Detect which cell encompasses the target text, then output its [x, y] center coordinate. 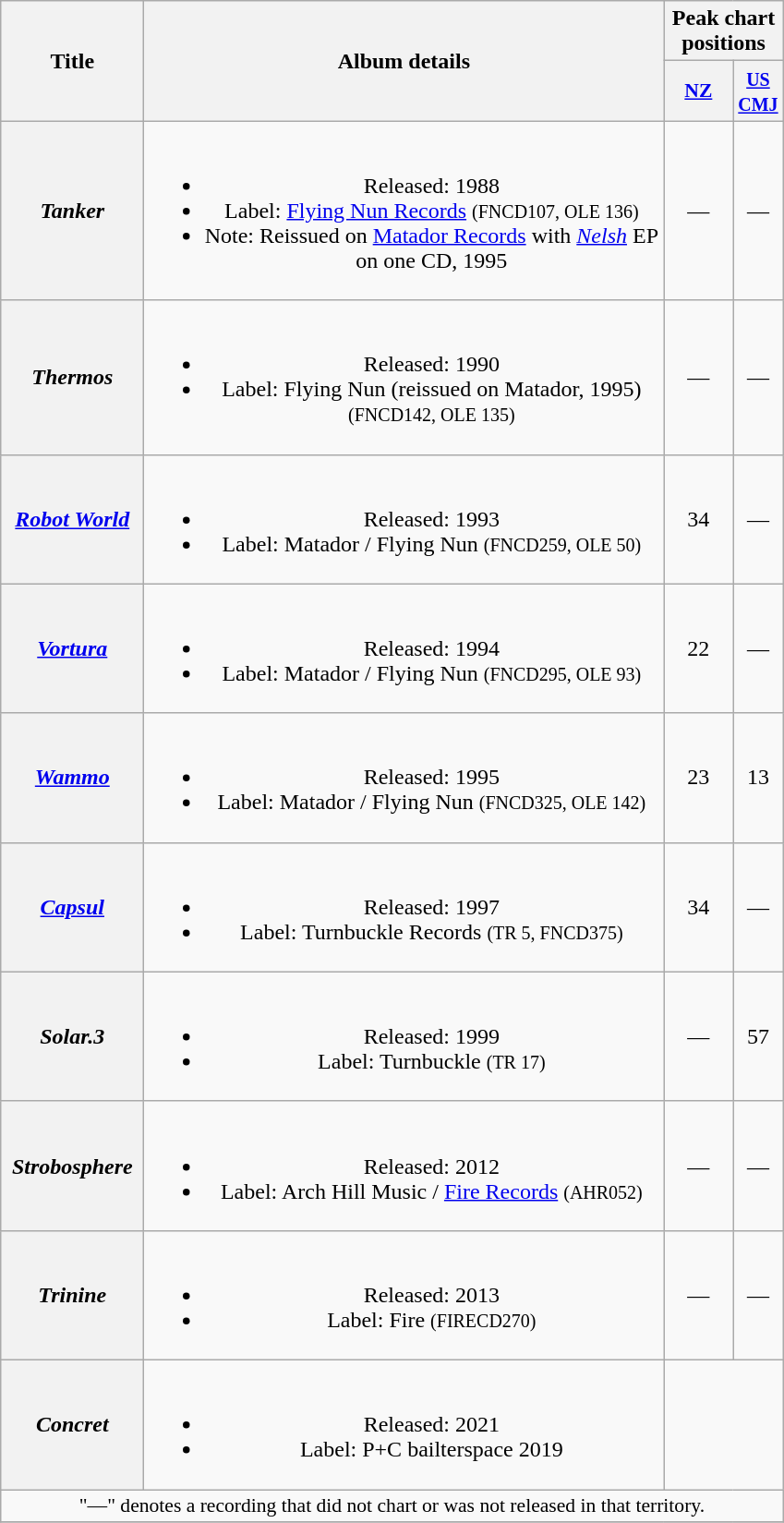
Released: 1995Label: Matador / Flying Nun (FNCD325, OLE 142) [404, 778]
Album details [404, 61]
Concret [72, 1424]
13 [758, 778]
Wammo [72, 778]
Released: 1990Label: Flying Nun (reissued on Matador, 1995) (FNCD142, OLE 135) [404, 377]
Released: 2012Label: Arch Hill Music / Fire Records (AHR052) [404, 1166]
57 [758, 1036]
NZ [698, 91]
USCMJ [758, 91]
Thermos [72, 377]
22 [698, 648]
Released: 1988Label: Flying Nun Records (FNCD107, OLE 136)Note: Reissued on Matador Records with Nelsh EP on one CD, 1995 [404, 211]
Released: 2013Label: Fire (FIRECD270) [404, 1295]
Released: 1993Label: Matador / Flying Nun (FNCD259, OLE 50) [404, 519]
Released: 2021Label: P+C bailterspace 2019 [404, 1424]
"—" denotes a recording that did not chart or was not released in that territory. [392, 1505]
Trinine [72, 1295]
Released: 1997Label: Turnbuckle Records (TR 5, FNCD375) [404, 907]
Robot World [72, 519]
Title [72, 61]
Released: 1999Label: Turnbuckle (TR 17) [404, 1036]
Solar.3 [72, 1036]
Strobosphere [72, 1166]
Capsul [72, 907]
Vortura [72, 648]
Tanker [72, 211]
23 [698, 778]
Peak chartpositions [724, 31]
Released: 1994Label: Matador / Flying Nun (FNCD295, OLE 93) [404, 648]
